Return the [x, y] coordinate for the center point of the cell that contains the specified text.  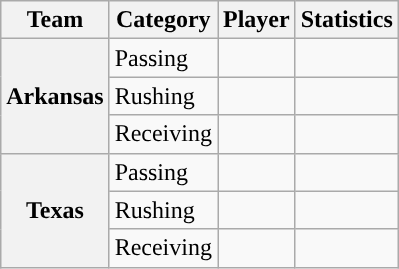
Category [163, 20]
Arkansas [55, 96]
Player [257, 20]
Texas [55, 210]
Team [55, 20]
Statistics [346, 20]
